Extract the (x, y) coordinate from the center of the cell holding the provided text.  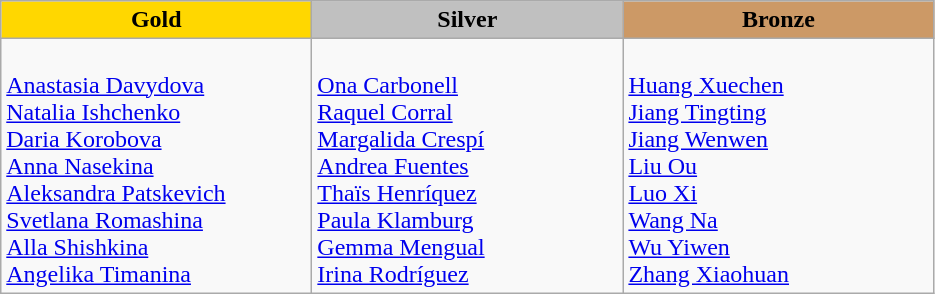
Anastasia DavydovaNatalia IshchenkoDaria KorobovaAnna NasekinaAleksandra PatskevichSvetlana RomashinaAlla ShishkinaAngelika Timanina (156, 166)
Gold (156, 20)
Ona CarbonellRaquel CorralMargalida CrespíAndrea FuentesThaïs HenríquezPaula KlamburgGemma MengualIrina Rodríguez (468, 166)
Silver (468, 20)
Huang XuechenJiang TingtingJiang WenwenLiu OuLuo XiWang NaWu YiwenZhang Xiaohuan (778, 166)
Bronze (778, 20)
